For the text-containing cell, return its midpoint in (X, Y) coordinate format. 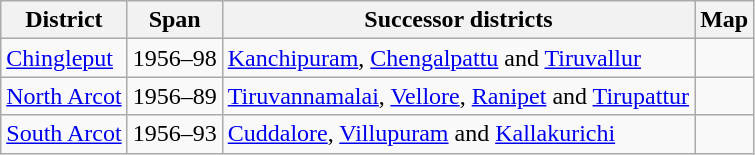
Successor districts (458, 20)
South Arcot (64, 134)
Cuddalore, Villupuram and Kallakurichi (458, 134)
District (64, 20)
Kanchipuram, Chengalpattu and Tiruvallur (458, 58)
1956–93 (174, 134)
Chingleput (64, 58)
1956–98 (174, 58)
North Arcot (64, 96)
Tiruvannamalai, Vellore, Ranipet and Tirupattur (458, 96)
Map (724, 20)
1956–89 (174, 96)
Span (174, 20)
